Determine the [X, Y] coordinate at the center of the cell enclosing the given text.  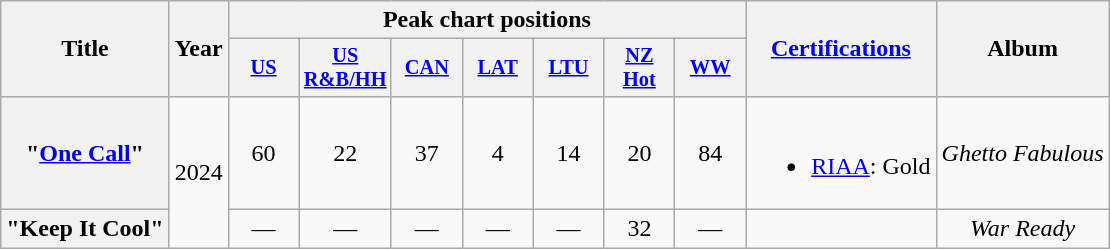
WW [710, 68]
22 [345, 152]
LAT [498, 68]
LTU [568, 68]
Peak chart positions [486, 20]
14 [568, 152]
US [264, 68]
"One Call" [85, 152]
4 [498, 152]
Year [198, 49]
37 [426, 152]
Certifications [841, 49]
Album [1022, 49]
20 [640, 152]
CAN [426, 68]
RIAA: Gold [841, 152]
32 [640, 229]
2024 [198, 172]
60 [264, 152]
"Keep It Cool" [85, 229]
Ghetto Fabulous [1022, 152]
USR&B/HH [345, 68]
Title [85, 49]
84 [710, 152]
NZHot [640, 68]
War Ready [1022, 229]
